Pinpoint the cell where the given text exists, returning its [X, Y] midpoint coordinate. 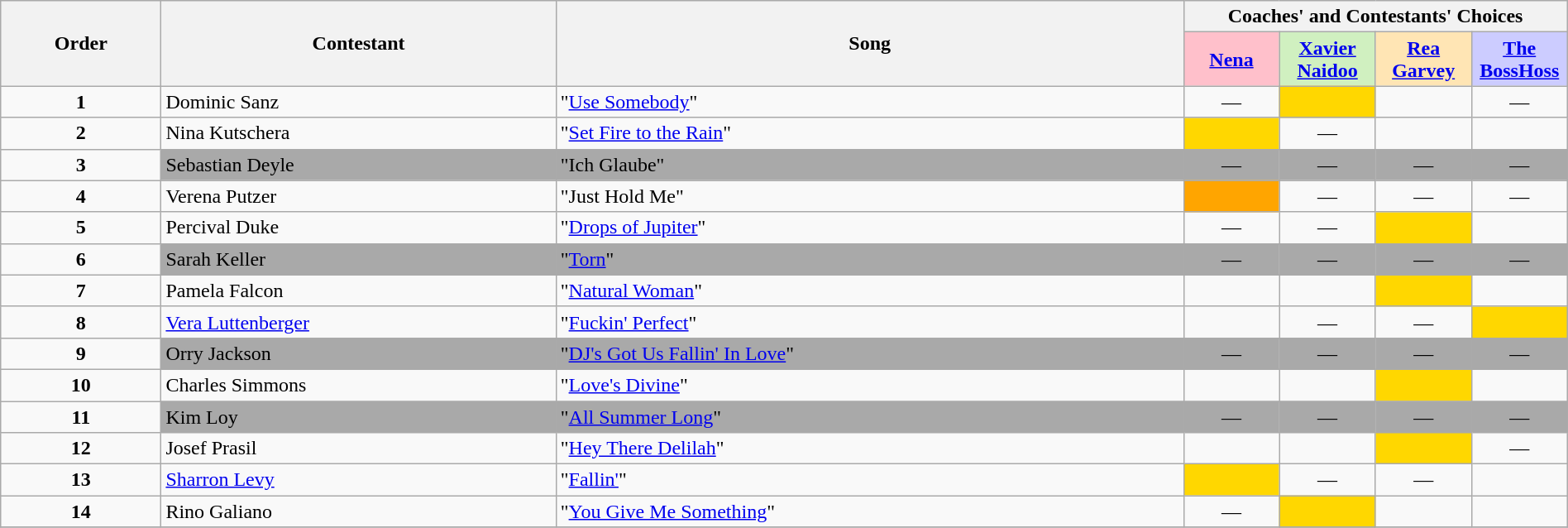
Nina Kutschera [359, 133]
3 [81, 165]
Song [870, 43]
The BossHoss [1519, 60]
Percival Duke [359, 228]
Rea Garvey [1423, 60]
"Fuckin' Perfect" [870, 322]
11 [81, 416]
2 [81, 133]
Josef Prasil [359, 449]
Pamela Falcon [359, 290]
Rino Galiano [359, 511]
7 [81, 290]
"Hey There Delilah" [870, 449]
Contestant [359, 43]
Vera Luttenberger [359, 322]
Sarah Keller [359, 259]
Nena [1231, 60]
"Ich Glaube" [870, 165]
Charles Simmons [359, 385]
Order [81, 43]
"Drops of Jupiter" [870, 228]
Kim Loy [359, 416]
13 [81, 480]
Sebastian Deyle [359, 165]
Xavier Naidoo [1327, 60]
"Torn" [870, 259]
"You Give Me Something" [870, 511]
"Love's Divine" [870, 385]
"Fallin'" [870, 480]
"DJ's Got Us Fallin' In Love" [870, 353]
6 [81, 259]
5 [81, 228]
8 [81, 322]
"Just Hold Me" [870, 196]
14 [81, 511]
10 [81, 385]
9 [81, 353]
Coaches' and Contestants' Choices [1375, 17]
"All Summer Long" [870, 416]
12 [81, 449]
"Use Somebody" [870, 102]
Orry Jackson [359, 353]
1 [81, 102]
Dominic Sanz [359, 102]
"Natural Woman" [870, 290]
Verena Putzer [359, 196]
Sharron Levy [359, 480]
"Set Fire to the Rain" [870, 133]
4 [81, 196]
